Search for the cell housing the specified text and yield its (x, y) center coordinate. 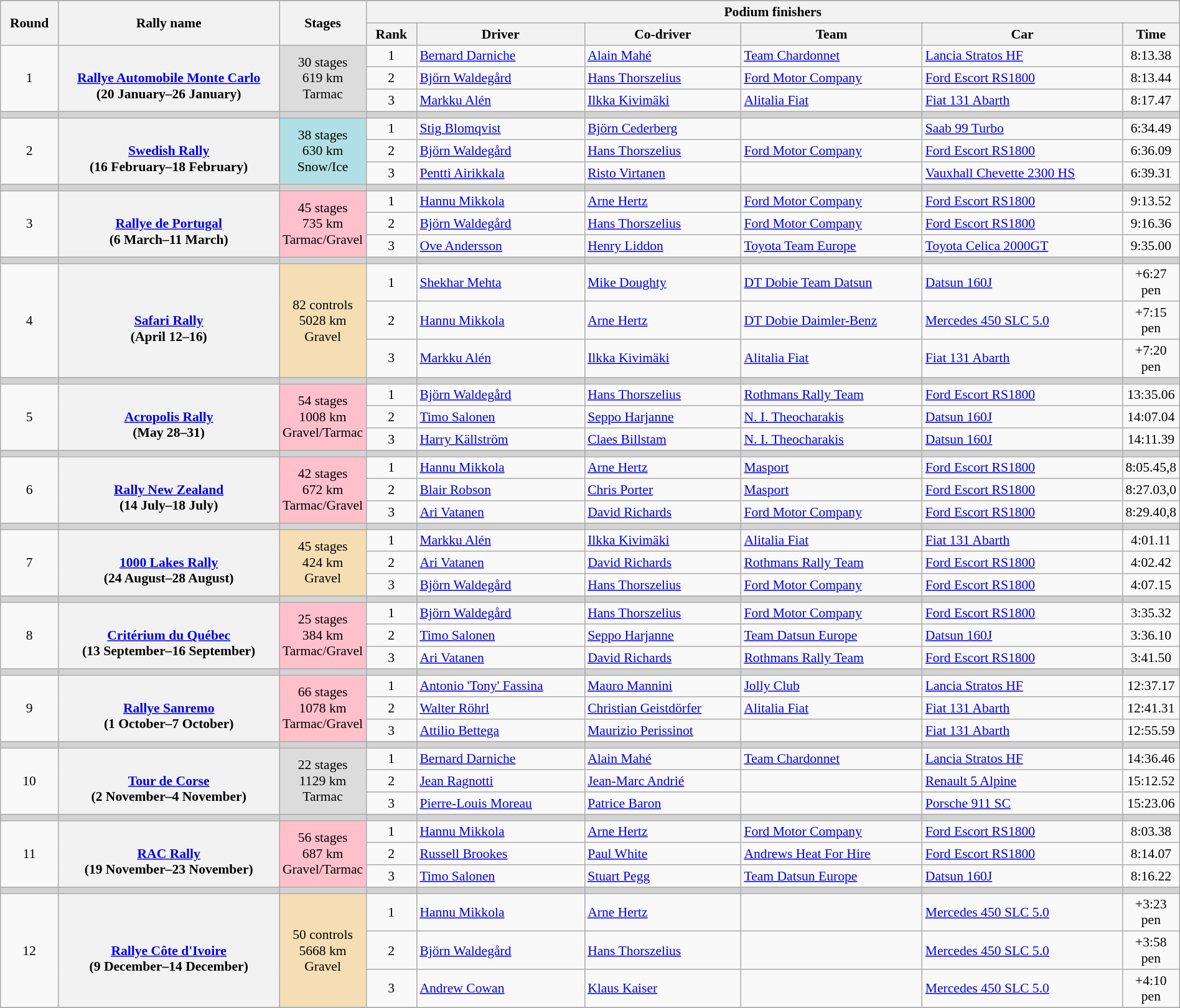
50 controls5668 kmGravel (322, 951)
10 (30, 782)
Round (30, 22)
Mauro Mannini (662, 686)
Antonio 'Tony' Fassina (500, 686)
Claes Billstam (662, 439)
22 stages1129 kmTarmac (322, 782)
8:29.40,8 (1151, 512)
Critérium du Québec(13 September–16 September) (168, 636)
Jolly Club (831, 686)
DT Dobie Daimler-Benz (831, 321)
Acropolis Rally(May 28–31) (168, 417)
Andrew Cowan (500, 988)
+3:58 pen (1151, 951)
Walter Röhrl (500, 709)
3:35.32 (1151, 614)
Car (1023, 34)
8:14.07 (1151, 854)
8:27.03,0 (1151, 490)
Team (831, 34)
Blair Robson (500, 490)
Swedish Rally(16 February–18 February) (168, 151)
12:41.31 (1151, 709)
Mike Doughty (662, 282)
14:36.46 (1151, 759)
8:03.38 (1151, 832)
Rally New Zealand(14 July–18 July) (168, 490)
45 stages735 kmTarmac/Gravel (322, 224)
Risto Virtanen (662, 174)
Rallye Automobile Monte Carlo(20 January–26 January) (168, 78)
DT Dobie Team Datsun (831, 282)
12:55.59 (1151, 730)
Tour de Corse(2 November–4 November) (168, 782)
Christian Geistdörfer (662, 709)
25 stages384 kmTarmac/Gravel (322, 636)
8:05.45,8 (1151, 468)
Rallye Côte d'Ivoire(9 December–14 December) (168, 951)
14:11.39 (1151, 439)
Shekhar Mehta (500, 282)
+7:20 pen (1151, 358)
Harry Källström (500, 439)
Klaus Kaiser (662, 988)
Jean Ragnotti (500, 782)
42 stages672 kmTarmac/Gravel (322, 490)
8:17.47 (1151, 101)
Stig Blomqvist (500, 129)
Podium finishers (773, 12)
+7:15 pen (1151, 321)
Time (1151, 34)
Paul White (662, 854)
13:35.06 (1151, 395)
Pentti Airikkala (500, 174)
4:02.42 (1151, 563)
30 stages619 kmTarmac (322, 78)
8:16.22 (1151, 876)
6:36.09 (1151, 151)
6:34.49 (1151, 129)
66 stages1078 kmTarmac/Gravel (322, 708)
Rally name (168, 22)
9:13.52 (1151, 202)
15:12.52 (1151, 782)
Henry Liddon (662, 246)
12:37.17 (1151, 686)
Chris Porter (662, 490)
8:13.38 (1151, 56)
5 (30, 417)
56 stages687 kmGravel/Tarmac (322, 854)
RAC Rally(19 November–23 November) (168, 854)
38 stages630 kmSnow/Ice (322, 151)
Driver (500, 34)
Maurizio Perissinot (662, 730)
11 (30, 854)
Vauxhall Chevette 2300 HS (1023, 174)
Ove Andersson (500, 246)
4 (30, 320)
Stuart Pegg (662, 876)
Pierre-Louis Moreau (500, 803)
7 (30, 562)
Renault 5 Alpine (1023, 782)
4:01.11 (1151, 541)
Porsche 911 SC (1023, 803)
Björn Cederberg (662, 129)
14:07.04 (1151, 418)
Rank (391, 34)
1000 Lakes Rally(24 August–28 August) (168, 562)
3:36.10 (1151, 636)
6:39.31 (1151, 174)
Toyota Celica 2000GT (1023, 246)
+6:27 pen (1151, 282)
8:13.44 (1151, 78)
+3:23 pen (1151, 912)
54 stages1008 kmGravel/Tarmac (322, 417)
6 (30, 490)
Rallye Sanremo(1 October–7 October) (168, 708)
Safari Rally(April 12–16) (168, 320)
45 stages424 kmGravel (322, 562)
4:07.15 (1151, 585)
3:41.50 (1151, 658)
Saab 99 Turbo (1023, 129)
15:23.06 (1151, 803)
Co-driver (662, 34)
Attilio Bettega (500, 730)
8 (30, 636)
Stages (322, 22)
Russell Brookes (500, 854)
Jean-Marc Andrié (662, 782)
Patrice Baron (662, 803)
Rallye de Portugal(6 March–11 March) (168, 224)
82 controls5028 kmGravel (322, 320)
12 (30, 951)
Toyota Team Europe (831, 246)
9:16.36 (1151, 224)
9 (30, 708)
9:35.00 (1151, 246)
Andrews Heat For Hire (831, 854)
+4:10 pen (1151, 988)
